Locate the cell with the specified text and output its (x, y) center coordinate. 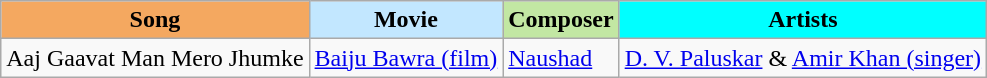
Composer (561, 20)
Artists (802, 20)
D. V. Paluskar & Amir Khan (singer) (802, 58)
Baiju Bawra (film) (406, 58)
Aaj Gaavat Man Mero Jhumke (155, 58)
Song (155, 20)
Naushad (561, 58)
Movie (406, 20)
